Determine the (X, Y) coordinate at the center of the cell enclosing the given text.  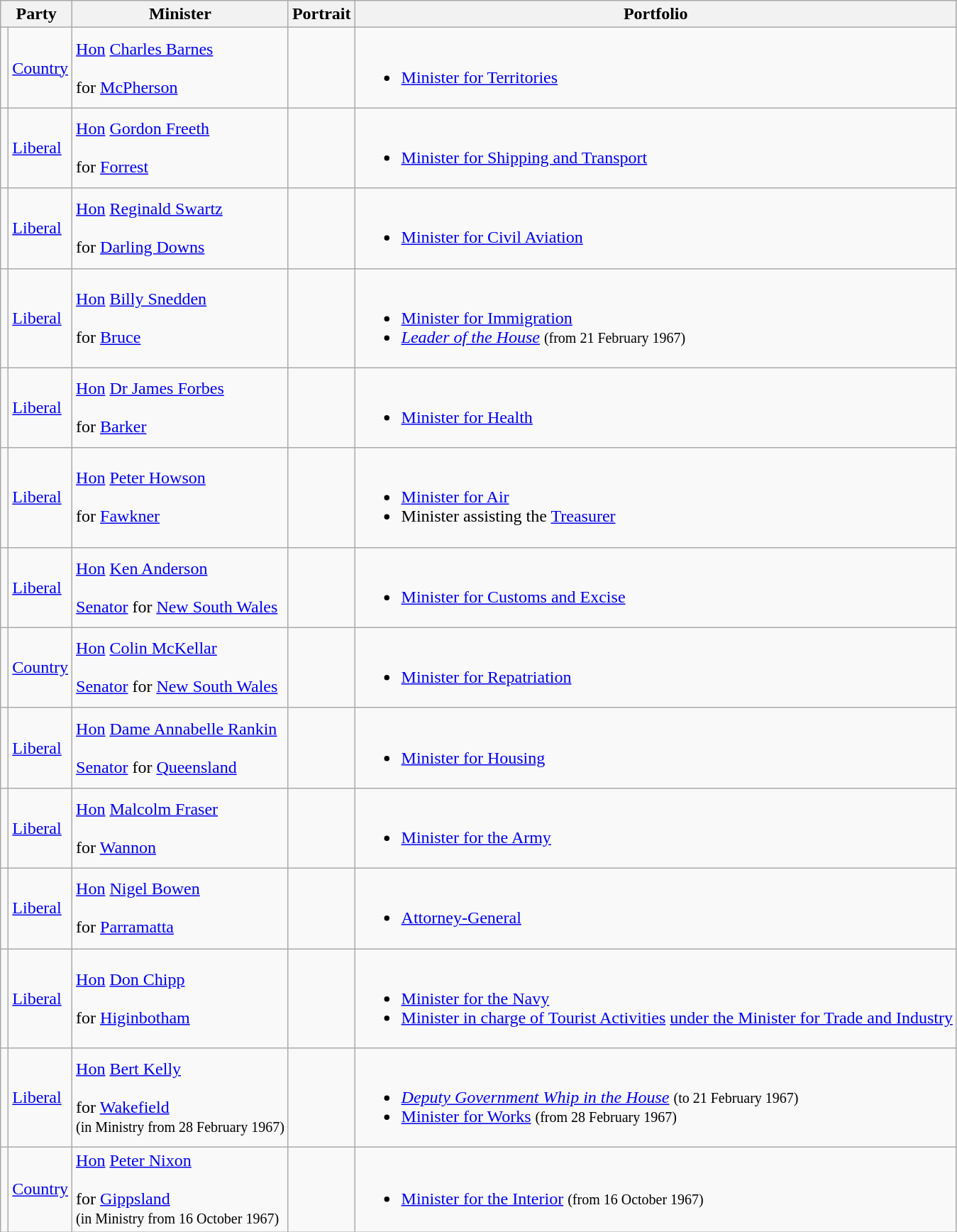
Hon Ken Anderson Senator for New South Wales (180, 588)
Hon Colin McKellar Senator for New South Wales (180, 667)
Hon Dr James Forbes for Barker (180, 407)
Minister for Customs and Excise (655, 588)
Hon Reginald Swartz for Darling Downs (180, 229)
Hon Gordon Freeth for Forrest (180, 148)
Minister for Repatriation (655, 667)
Hon Nigel Bowen for Parramatta (180, 908)
Portrait (321, 14)
Deputy Government Whip in the House (to 21 February 1967)Minister for Works (from 28 February 1967) (655, 1098)
Portfolio (655, 14)
Hon Bert Kelly for Wakefield (in Ministry from 28 February 1967) (180, 1098)
Hon Peter Howson for Fawkner (180, 497)
Minister for the Army (655, 827)
Minister for ImmigrationLeader of the House (from 21 February 1967) (655, 318)
Party (37, 14)
Minister for Housing (655, 748)
Minister for the NavyMinister in charge of Tourist Activities under the Minister for Trade and Industry (655, 998)
Minister for Shipping and Transport (655, 148)
Minister (180, 14)
Hon Malcolm Fraser for Wannon (180, 827)
Minister for AirMinister assisting the Treasurer (655, 497)
Hon Don Chipp for Higinbotham (180, 998)
Minister for Health (655, 407)
Hon Billy Snedden for Bruce (180, 318)
Hon Dame Annabelle Rankin Senator for Queensland (180, 748)
Hon Peter Nixon for Gippsland (in Ministry from 16 October 1967) (180, 1189)
Attorney-General (655, 908)
Hon Charles Barnes for McPherson (180, 68)
Minister for Civil Aviation (655, 229)
Minister for the Interior (from 16 October 1967) (655, 1189)
Minister for Territories (655, 68)
